Extract the [X, Y] coordinate from the center of the cell holding the provided text.  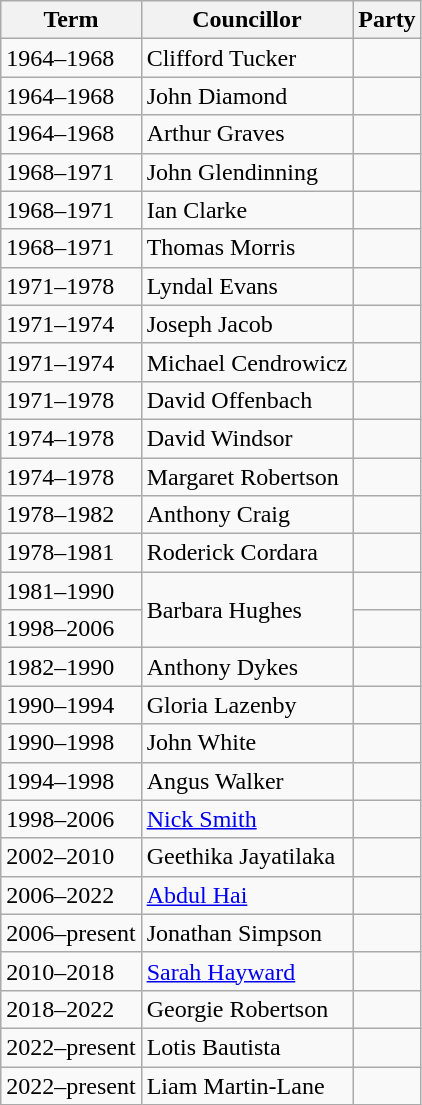
Abdul Hai [247, 895]
2006–present [71, 933]
John Diamond [247, 96]
Nick Smith [247, 819]
Anthony Dykes [247, 667]
Councillor [247, 20]
Clifford Tucker [247, 58]
2018–2022 [71, 1009]
Party [387, 20]
John Glendinning [247, 172]
John White [247, 743]
Thomas Morris [247, 248]
Angus Walker [247, 781]
2006–2022 [71, 895]
Sarah Hayward [247, 971]
1978–1981 [71, 553]
Term [71, 20]
Anthony Craig [247, 515]
Lotis Bautista [247, 1047]
Michael Cendrowicz [247, 362]
1990–1994 [71, 705]
Joseph Jacob [247, 324]
Roderick Cordara [247, 553]
David Windsor [247, 438]
Arthur Graves [247, 134]
Lyndal Evans [247, 286]
1978–1982 [71, 515]
Geethika Jayatilaka [247, 857]
1994–1998 [71, 781]
Jonathan Simpson [247, 933]
Ian Clarke [247, 210]
1982–1990 [71, 667]
Georgie Robertson [247, 1009]
Gloria Lazenby [247, 705]
1981–1990 [71, 591]
Margaret Robertson [247, 477]
Barbara Hughes [247, 610]
1990–1998 [71, 743]
David Offenbach [247, 400]
2002–2010 [71, 857]
2010–2018 [71, 971]
Liam Martin-Lane [247, 1085]
